Output the (X, Y) coordinate of the center of the cell containing the given text.  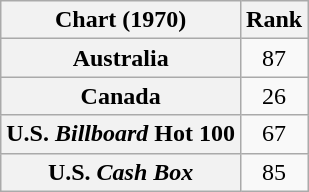
26 (274, 96)
67 (274, 134)
85 (274, 172)
Chart (1970) (121, 20)
Australia (121, 58)
Canada (121, 96)
U.S. Billboard Hot 100 (121, 134)
U.S. Cash Box (121, 172)
Rank (274, 20)
87 (274, 58)
